Return [x, y] of the center of cell containing provided text 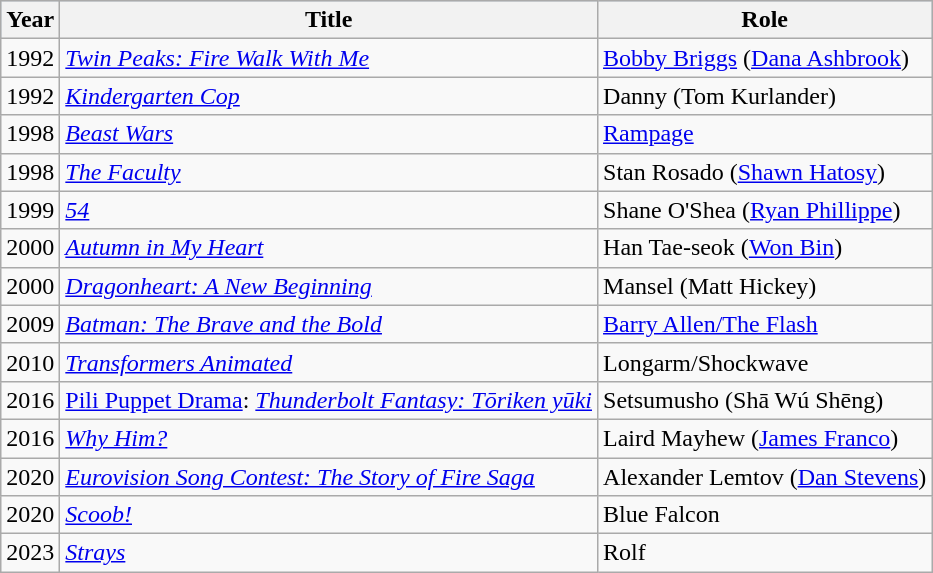
Batman: The Brave and the Bold [329, 324]
2023 [30, 553]
Stan Rosado (Shawn Hatosy) [765, 172]
Setsumusho (Shā Wú Shēng) [765, 400]
Alexander Lemtov (Dan Stevens) [765, 477]
Mansel (Matt Hickey) [765, 286]
Why Him? [329, 438]
2009 [30, 324]
Kindergarten Cop [329, 96]
Danny (Tom Kurlander) [765, 96]
54 [329, 210]
Transformers Animated [329, 362]
2010 [30, 362]
Han Tae-seok (Won Bin) [765, 248]
Shane O'Shea (Ryan Phillippe) [765, 210]
Rampage [765, 134]
Rolf [765, 553]
Role [765, 20]
Pili Puppet Drama: Thunderbolt Fantasy: Tōriken yūki [329, 400]
Laird Mayhew (James Franco) [765, 438]
Beast Wars [329, 134]
Autumn in My Heart [329, 248]
Scoob! [329, 515]
Longarm/Shockwave [765, 362]
Eurovision Song Contest: The Story of Fire Saga [329, 477]
1999 [30, 210]
Year [30, 20]
Blue Falcon [765, 515]
The Faculty [329, 172]
Title [329, 20]
Twin Peaks: Fire Walk With Me [329, 58]
Strays [329, 553]
Dragonheart: A New Beginning [329, 286]
Barry Allen/The Flash [765, 324]
Bobby Briggs (Dana Ashbrook) [765, 58]
